Identify which cell holds the provided text, then report its (X, Y) central coordinate. 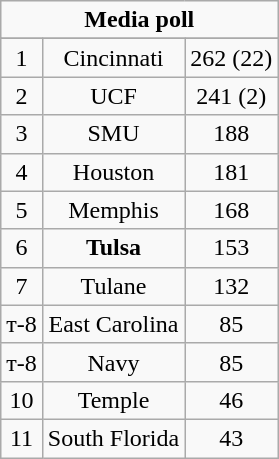
Navy (113, 362)
188 (232, 134)
3 (22, 134)
Tulsa (113, 248)
153 (232, 248)
43 (232, 438)
241 (2) (232, 96)
Cincinnati (113, 58)
132 (232, 286)
Houston (113, 172)
4 (22, 172)
5 (22, 210)
SMU (113, 134)
7 (22, 286)
Media poll (140, 20)
10 (22, 400)
1 (22, 58)
East Carolina (113, 324)
Temple (113, 400)
South Florida (113, 438)
2 (22, 96)
UCF (113, 96)
6 (22, 248)
Memphis (113, 210)
168 (232, 210)
181 (232, 172)
11 (22, 438)
262 (22) (232, 58)
46 (232, 400)
Tulane (113, 286)
